Scan for the cell matching the given text and deliver its (X, Y) coordinate at center. 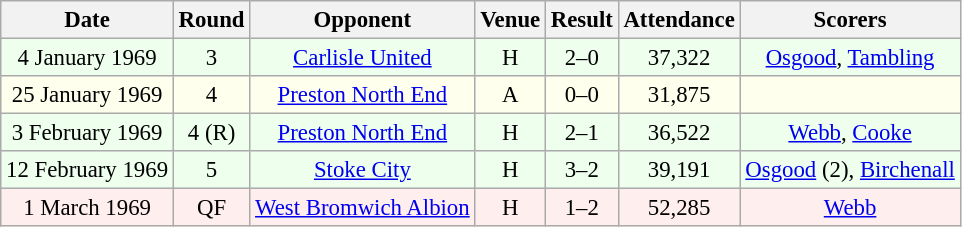
Result (582, 20)
36,522 (679, 133)
Webb, Cooke (850, 133)
1 March 1969 (88, 208)
31,875 (679, 95)
3 (211, 58)
Scorers (850, 20)
Osgood, Tambling (850, 58)
Carlisle United (362, 58)
Round (211, 20)
2–0 (582, 58)
5 (211, 170)
Webb (850, 208)
West Bromwich Albion (362, 208)
4 (R) (211, 133)
QF (211, 208)
52,285 (679, 208)
1–2 (582, 208)
4 (211, 95)
Opponent (362, 20)
0–0 (582, 95)
A (510, 95)
Date (88, 20)
12 February 1969 (88, 170)
39,191 (679, 170)
Stoke City (362, 170)
Attendance (679, 20)
Venue (510, 20)
2–1 (582, 133)
25 January 1969 (88, 95)
3 February 1969 (88, 133)
4 January 1969 (88, 58)
Osgood (2), Birchenall (850, 170)
3–2 (582, 170)
37,322 (679, 58)
